For the text-containing cell, return its midpoint in [x, y] coordinate format. 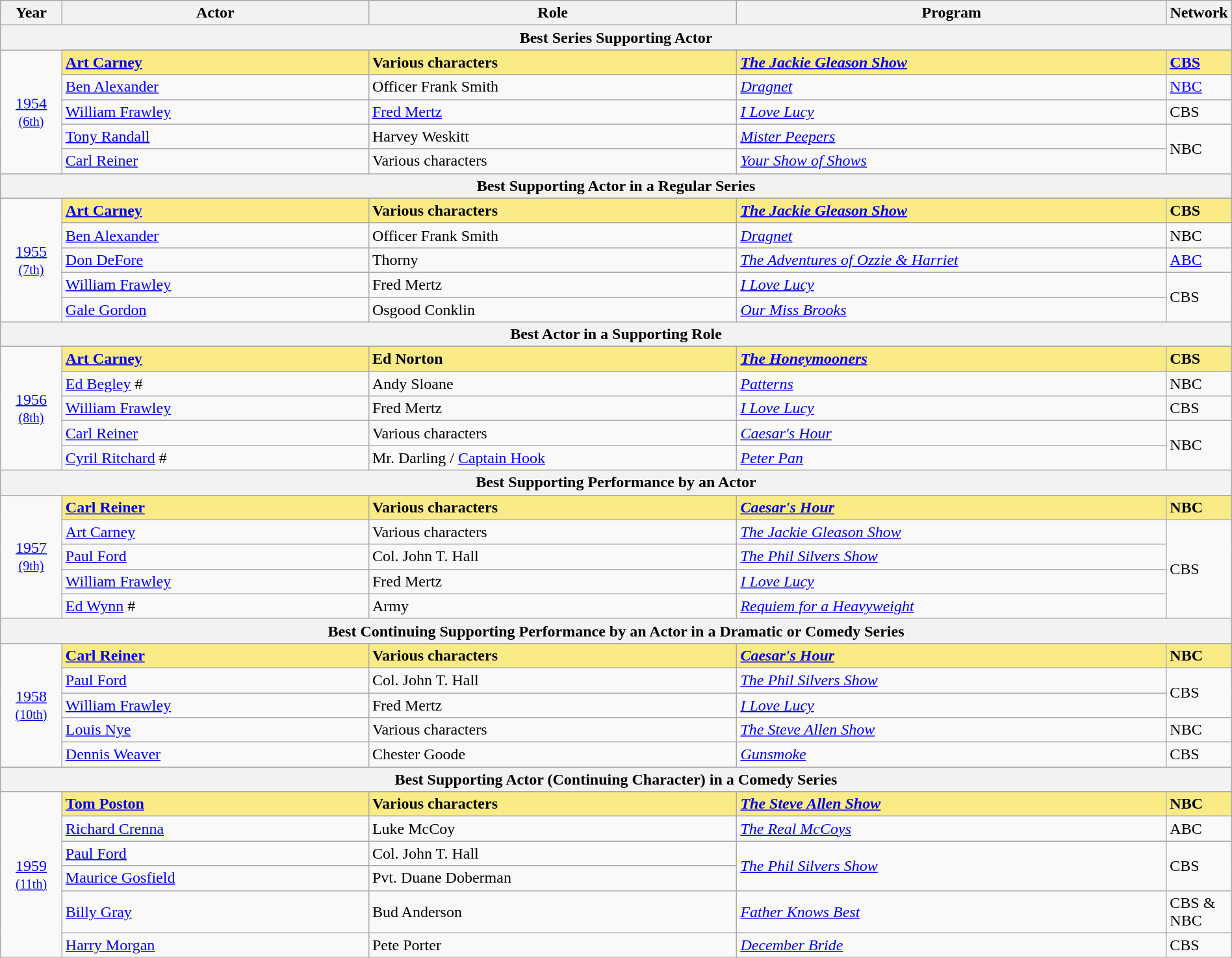
Best Actor in a Supporting Role [616, 334]
Father Knows Best [951, 912]
Program [951, 13]
Pvt. Duane Doberman [552, 878]
Best Continuing Supporting Performance by an Actor in a Dramatic or Comedy Series [616, 631]
The Real McCoys [951, 829]
Tony Randall [215, 136]
Requiem for a Heavyweight [951, 606]
1956(8th) [31, 409]
Ed Begley # [215, 384]
Don DeFore [215, 260]
December Bride [951, 945]
Gunsmoke [951, 755]
Role [552, 13]
Best Series Supporting Actor [616, 38]
Mister Peepers [951, 136]
Year [31, 13]
1958(10th) [31, 705]
Army [552, 606]
The Adventures of Ozzie & Harriet [951, 260]
Cyril Ritchard # [215, 458]
Richard Crenna [215, 829]
The Honeymooners [951, 359]
Ed Wynn # [215, 606]
1955(7th) [31, 260]
Harry Morgan [215, 945]
Best Supporting Actor in a Regular Series [616, 186]
Our Miss Brooks [951, 310]
Andy Sloane [552, 384]
Actor [215, 13]
Peter Pan [951, 458]
Maurice Gosfield [215, 878]
Best Supporting Performance by an Actor [616, 483]
Best Supporting Actor (Continuing Character) in a Comedy Series [616, 779]
1959(11th) [31, 874]
1954(6th) [31, 112]
Pete Porter [552, 945]
Tom Poston [215, 804]
Your Show of Shows [951, 161]
Harvey Weskitt [552, 136]
Billy Gray [215, 912]
Luke McCoy [552, 829]
Dennis Weaver [215, 755]
1957(9th) [31, 557]
Ed Norton [552, 359]
Bud Anderson [552, 912]
Thorny [552, 260]
CBS & NBC [1199, 912]
Chester Goode [552, 755]
Network [1199, 13]
Patterns [951, 384]
Mr. Darling / Captain Hook [552, 458]
Louis Nye [215, 730]
Osgood Conklin [552, 310]
Gale Gordon [215, 310]
